Determine the [X, Y] coordinate at the center of the cell enclosing the given text.  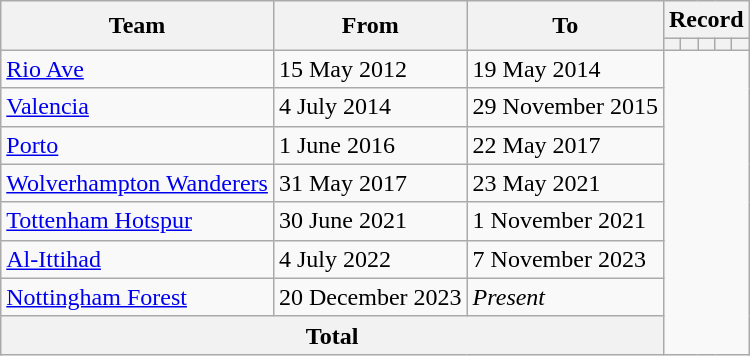
29 November 2015 [565, 107]
To [565, 26]
31 May 2017 [370, 183]
Team [138, 26]
From [370, 26]
Rio Ave [138, 69]
1 November 2021 [565, 221]
Nottingham Forest [138, 297]
Present [565, 297]
Valencia [138, 107]
30 June 2021 [370, 221]
22 May 2017 [565, 145]
4 July 2014 [370, 107]
19 May 2014 [565, 69]
Al-Ittihad [138, 259]
1 June 2016 [370, 145]
Total [332, 335]
4 July 2022 [370, 259]
Record [706, 20]
Porto [138, 145]
15 May 2012 [370, 69]
20 December 2023 [370, 297]
Wolverhampton Wanderers [138, 183]
Tottenham Hotspur [138, 221]
23 May 2021 [565, 183]
7 November 2023 [565, 259]
